Find where the given text appears and provide that cell's center as (x, y) coordinate. 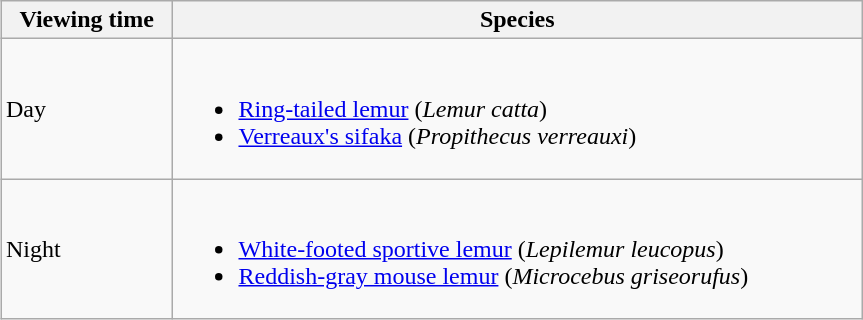
Viewing time (86, 20)
Day (86, 109)
Night (86, 249)
Ring-tailed lemur (Lemur catta)Verreaux's sifaka (Propithecus verreauxi) (518, 109)
Species (518, 20)
White-footed sportive lemur (Lepilemur leucopus)Reddish-gray mouse lemur (Microcebus griseorufus) (518, 249)
